Identify which cell holds the provided text, then report its (x, y) central coordinate. 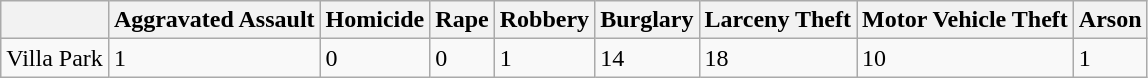
Villa Park (55, 58)
Motor Vehicle Theft (964, 20)
Larceny Theft (778, 20)
Robbery (544, 20)
Homicide (375, 20)
18 (778, 58)
Aggravated Assault (214, 20)
Rape (462, 20)
10 (964, 58)
14 (647, 58)
Arson (1110, 20)
Burglary (647, 20)
